From the cell containing the given text, extract its center point as (x, y) coordinate. 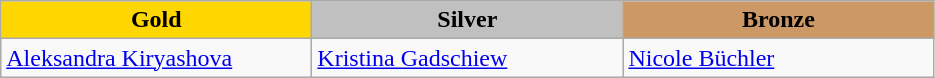
Aleksandra Kiryashova (156, 58)
Silver (468, 20)
Gold (156, 20)
Nicole Büchler (778, 58)
Bronze (778, 20)
Kristina Gadschiew (468, 58)
